Return [x, y] of the center of cell containing provided text 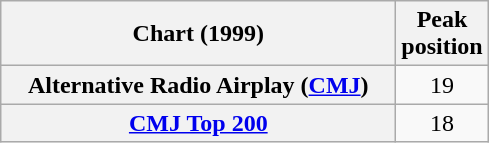
Peakposition [442, 34]
CMJ Top 200 [198, 123]
Alternative Radio Airplay (CMJ) [198, 85]
18 [442, 123]
19 [442, 85]
Chart (1999) [198, 34]
